Identify which cell holds the provided text, then report its (x, y) central coordinate. 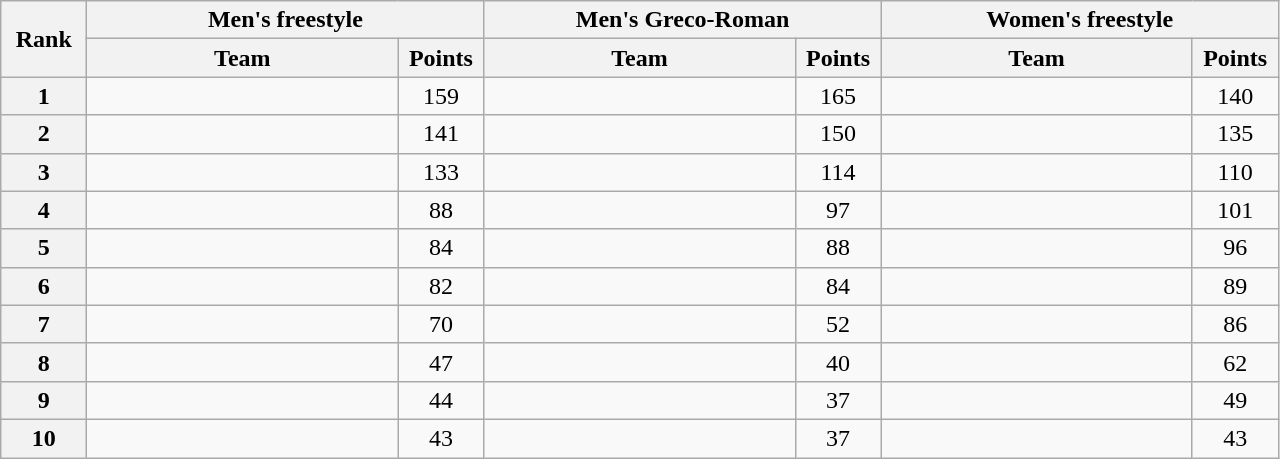
165 (838, 96)
44 (441, 400)
62 (1235, 362)
Men's freestyle (286, 20)
101 (1235, 210)
141 (441, 134)
140 (1235, 96)
159 (441, 96)
52 (838, 324)
70 (441, 324)
3 (44, 172)
135 (1235, 134)
96 (1235, 248)
9 (44, 400)
47 (441, 362)
97 (838, 210)
7 (44, 324)
Men's Greco-Roman (682, 20)
40 (838, 362)
1 (44, 96)
Women's freestyle (1080, 20)
49 (1235, 400)
82 (441, 286)
8 (44, 362)
10 (44, 438)
6 (44, 286)
2 (44, 134)
110 (1235, 172)
114 (838, 172)
Rank (44, 39)
89 (1235, 286)
150 (838, 134)
86 (1235, 324)
133 (441, 172)
4 (44, 210)
5 (44, 248)
